Pinpoint the cell where the given text exists, returning its [X, Y] midpoint coordinate. 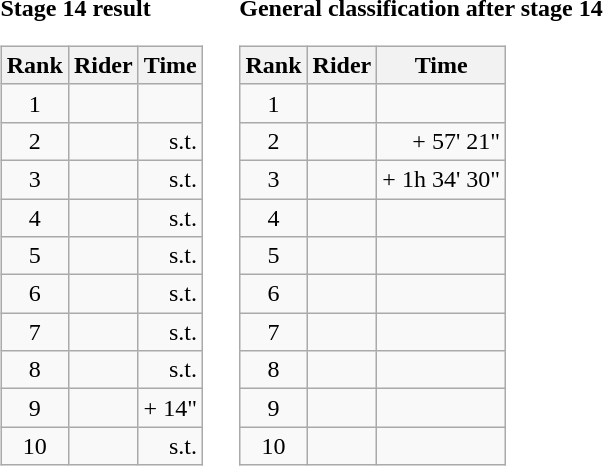
+ 14" [170, 408]
+ 1h 34' 30" [442, 179]
+ 57' 21" [442, 141]
